Return the (x, y) coordinate for the center point of the cell that contains the specified text.  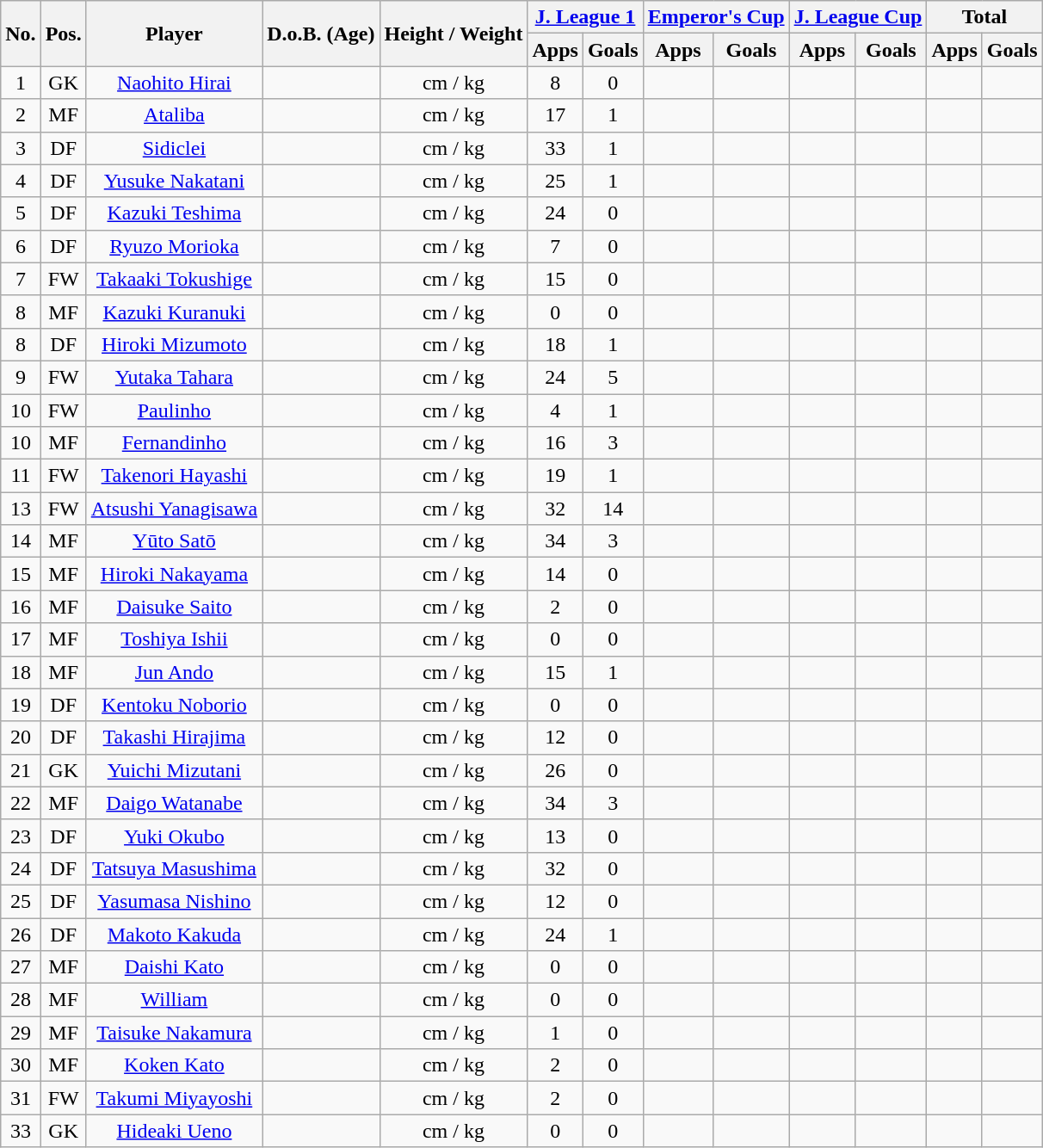
Emperor's Cup (716, 17)
D.o.B. (Age) (321, 34)
27 (21, 967)
22 (21, 803)
Toshiya Ishii (174, 639)
Hiroki Nakayama (174, 574)
Koken Kato (174, 1065)
Yusuke Nakatani (174, 181)
J. League Cup (858, 17)
Paulinho (174, 410)
Takumi Miyayoshi (174, 1098)
Atsushi Yanagisawa (174, 509)
No. (21, 34)
Ataliba (174, 115)
Ryuzo Morioka (174, 246)
Takenori Hayashi (174, 476)
Takashi Hirajima (174, 738)
Yuki Okubo (174, 836)
Kazuki Teshima (174, 213)
Daisuke Saito (174, 607)
Yūto Satō (174, 541)
Fernandinho (174, 443)
28 (21, 1000)
20 (21, 738)
11 (21, 476)
Daigo Watanabe (174, 803)
Kentoku Noborio (174, 705)
6 (21, 246)
9 (21, 377)
Yuichi Mizutani (174, 770)
31 (21, 1098)
Taisuke Nakamura (174, 1033)
Yasumasa Nishino (174, 901)
30 (21, 1065)
J. League 1 (585, 17)
Sidiclei (174, 148)
21 (21, 770)
Naohito Hirai (174, 83)
William (174, 1000)
Hiroki Mizumoto (174, 344)
Daishi Kato (174, 967)
Takaaki Tokushige (174, 279)
Makoto Kakuda (174, 934)
Jun Ando (174, 672)
Yutaka Tahara (174, 377)
Hideaki Ueno (174, 1131)
Kazuki Kuranuki (174, 312)
23 (21, 836)
29 (21, 1033)
Player (174, 34)
Pos. (64, 34)
Height / Weight (454, 34)
Total (984, 17)
Tatsuya Masushima (174, 868)
